Capture the cell that displays the provided text and extract its (X, Y) central coordinate. 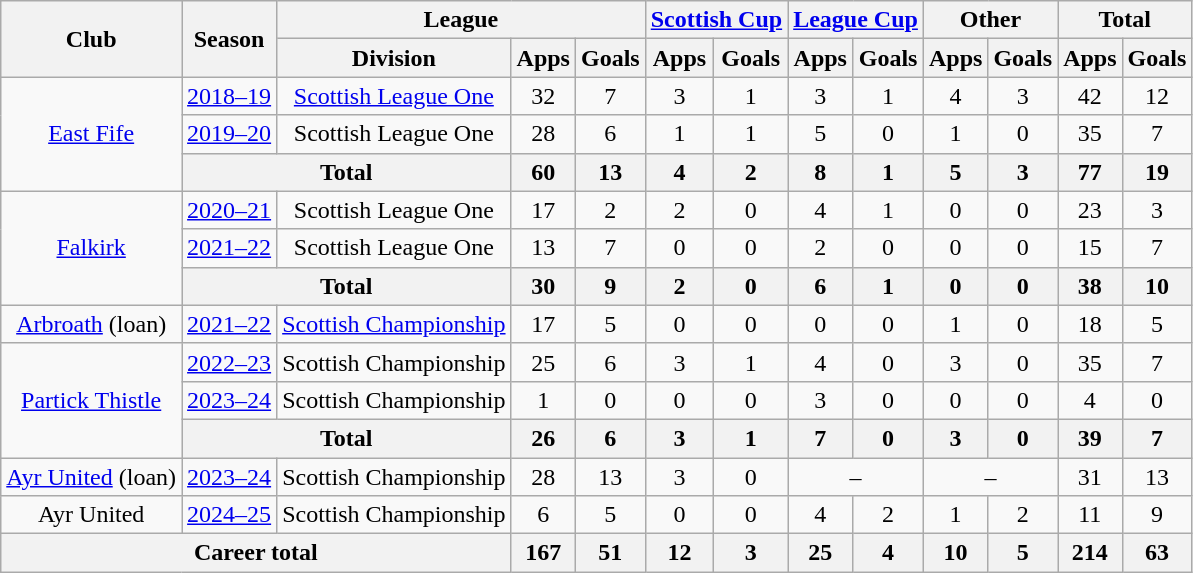
Partick Thistle (92, 400)
167 (543, 553)
32 (543, 96)
2018–19 (230, 96)
2020–21 (230, 210)
8 (820, 172)
Ayr United (loan) (92, 477)
Career total (256, 553)
League Cup (856, 20)
51 (610, 553)
60 (543, 172)
League (462, 20)
Ayr United (92, 515)
Club (92, 39)
15 (1090, 248)
19 (1157, 172)
Arbroath (loan) (92, 324)
2024–25 (230, 515)
214 (1090, 553)
38 (1090, 286)
26 (543, 438)
42 (1090, 96)
18 (1090, 324)
East Fife (92, 134)
Falkirk (92, 248)
63 (1157, 553)
23 (1090, 210)
39 (1090, 438)
Scottish Cup (716, 20)
2022–23 (230, 362)
11 (1090, 515)
30 (543, 286)
31 (1090, 477)
2019–20 (230, 134)
Season (230, 39)
Division (394, 58)
Other (990, 20)
77 (1090, 172)
